Search for the cell housing the specified text and yield its [X, Y] center coordinate. 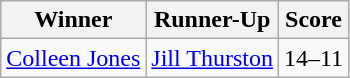
Runner-Up [212, 20]
Colleen Jones [74, 58]
Jill Thurston [212, 58]
Winner [74, 20]
14–11 [313, 58]
Score [313, 20]
